Pinpoint the cell where the given text exists, returning its (x, y) midpoint coordinate. 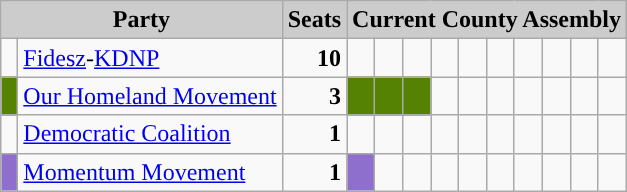
Fidesz-KDNP (150, 58)
Party (142, 20)
Our Homeland Movement (150, 96)
Momentum Movement (150, 172)
10 (314, 58)
Democratic Coalition (150, 134)
Seats (314, 20)
3 (314, 96)
Current County Assembly (487, 20)
